Capture the cell that displays the provided text and extract its [X, Y] central coordinate. 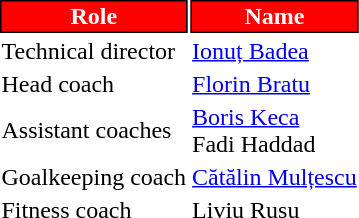
Cătălin Mulțescu [275, 177]
Ionuț Badea [275, 51]
Technical director [94, 51]
Florin Bratu [275, 84]
Boris Keca Fadi Haddad [275, 130]
Assistant coaches [94, 130]
Head coach [94, 84]
Goalkeeping coach [94, 177]
Role [94, 16]
Name [275, 16]
